Determine the (x, y) coordinate at the center of the cell enclosing the given text.  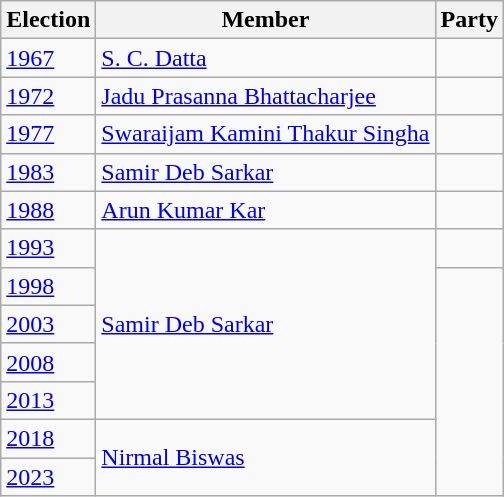
S. C. Datta (266, 58)
1967 (48, 58)
2023 (48, 477)
2013 (48, 400)
1998 (48, 286)
Election (48, 20)
1977 (48, 134)
2018 (48, 438)
1988 (48, 210)
1972 (48, 96)
Nirmal Biswas (266, 457)
Jadu Prasanna Bhattacharjee (266, 96)
1993 (48, 248)
1983 (48, 172)
Member (266, 20)
Party (469, 20)
2003 (48, 324)
Swaraijam Kamini Thakur Singha (266, 134)
Arun Kumar Kar (266, 210)
2008 (48, 362)
